Capture the cell that displays the provided text and extract its (X, Y) central coordinate. 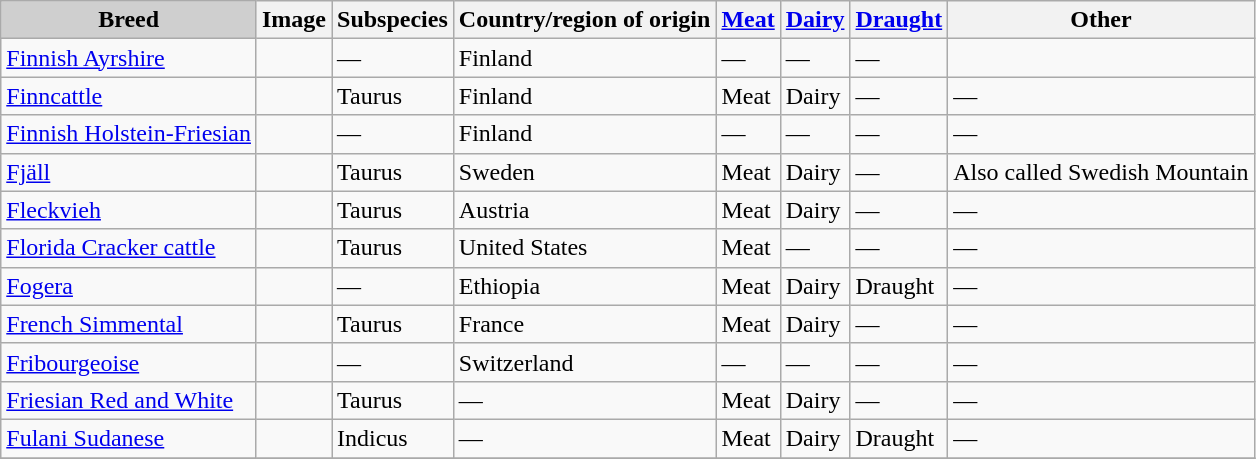
Breed (129, 20)
Fulani Sudanese (129, 438)
Other (1101, 20)
Fogera (129, 286)
Finncattle (129, 96)
United States (584, 248)
Indicus (393, 438)
Friesian Red and White (129, 400)
Fribourgeoise (129, 362)
Switzerland (584, 362)
Fleckvieh (129, 210)
Also called Swedish Mountain (1101, 172)
French Simmental (129, 324)
Austria (584, 210)
Fjäll (129, 172)
Country/region of origin (584, 20)
Image (294, 20)
Ethiopia (584, 286)
Subspecies (393, 20)
Finnish Holstein-Friesian (129, 134)
France (584, 324)
Finnish Ayrshire (129, 58)
Florida Cracker cattle (129, 248)
Sweden (584, 172)
